Detect which cell encompasses the target text, then output its [X, Y] center coordinate. 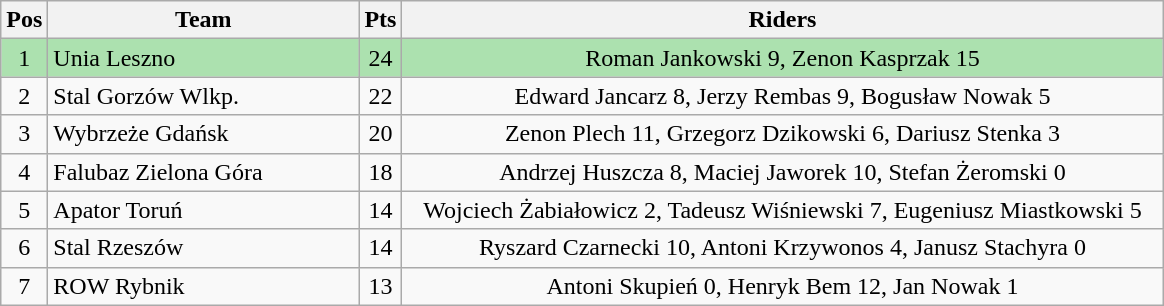
1 [24, 58]
Zenon Plech 11, Grzegorz Dzikowski 6, Dariusz Stenka 3 [782, 134]
Wybrzeże Gdańsk [204, 134]
2 [24, 96]
13 [380, 286]
Roman Jankowski 9, Zenon Kasprzak 15 [782, 58]
5 [24, 210]
20 [380, 134]
Apator Toruń [204, 210]
7 [24, 286]
3 [24, 134]
24 [380, 58]
Ryszard Czarnecki 10, Antoni Krzywonos 4, Janusz Stachyra 0 [782, 248]
Falubaz Zielona Góra [204, 172]
6 [24, 248]
ROW Rybnik [204, 286]
Stal Gorzów Wlkp. [204, 96]
18 [380, 172]
Stal Rzeszów [204, 248]
Andrzej Huszcza 8, Maciej Jaworek 10, Stefan Żeromski 0 [782, 172]
Riders [782, 20]
Pos [24, 20]
4 [24, 172]
Edward Jancarz 8, Jerzy Rembas 9, Bogusław Nowak 5 [782, 96]
22 [380, 96]
Antoni Skupień 0, Henryk Bem 12, Jan Nowak 1 [782, 286]
Unia Leszno [204, 58]
Wojciech Żabiałowicz 2, Tadeusz Wiśniewski 7, Eugeniusz Miastkowski 5 [782, 210]
Team [204, 20]
Pts [380, 20]
